Return (x, y) of the center of cell containing provided text 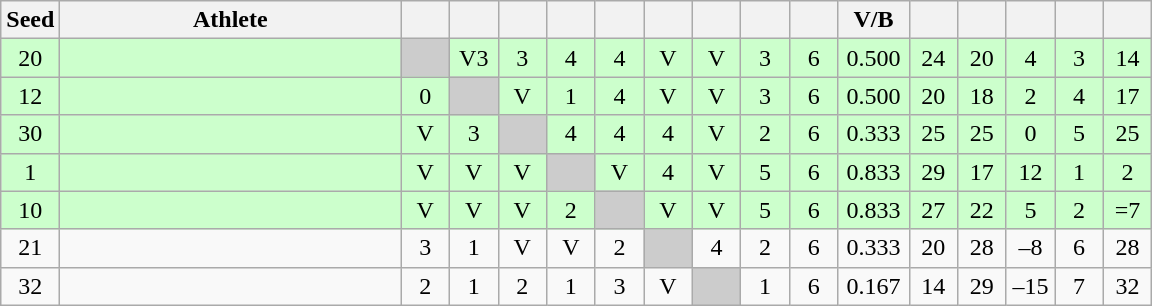
Athlete (230, 20)
18 (982, 96)
–15 (1030, 286)
22 (982, 210)
30 (30, 134)
=7 (1128, 210)
10 (30, 210)
7 (1080, 286)
24 (934, 58)
Seed (30, 20)
27 (934, 210)
–8 (1030, 248)
21 (30, 248)
V/B (874, 20)
0.167 (874, 286)
V3 (474, 58)
